Pinpoint the cell where the given text exists, returning its (x, y) midpoint coordinate. 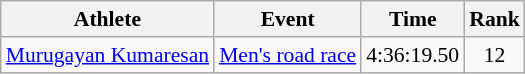
Murugayan Kumaresan (108, 55)
Rank (494, 19)
12 (494, 55)
Men's road race (288, 55)
Event (288, 19)
Time (412, 19)
4:36:19.50 (412, 55)
Athlete (108, 19)
